Locate the cell with the specified text and output its (X, Y) center coordinate. 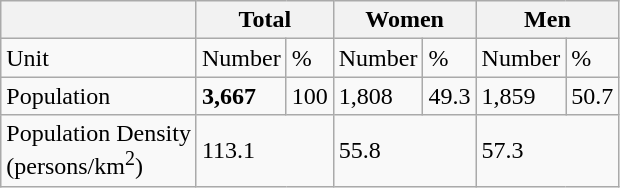
50.7 (592, 96)
Women (404, 20)
Population (99, 96)
Population Density(persons/km2) (99, 151)
100 (310, 96)
55.8 (404, 151)
49.3 (450, 96)
Unit (99, 58)
1,808 (378, 96)
Men (548, 20)
113.1 (264, 151)
Total (264, 20)
1,859 (521, 96)
57.3 (548, 151)
3,667 (241, 96)
